Find where the given text appears and provide that cell's center as (X, Y) coordinate. 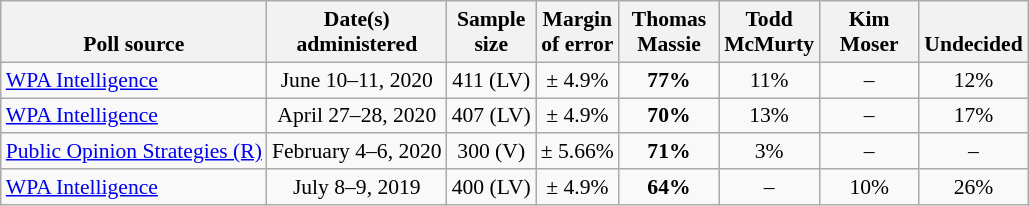
July 8–9, 2019 (357, 187)
400 (LV) (492, 187)
Public Opinion Strategies (R) (134, 152)
71% (669, 152)
Undecided (973, 32)
Samplesize (492, 32)
13% (769, 116)
ThomasMassie (669, 32)
70% (669, 116)
10% (869, 187)
ToddMcMurty (769, 32)
February 4–6, 2020 (357, 152)
11% (769, 80)
KimMoser (869, 32)
June 10–11, 2020 (357, 80)
411 (LV) (492, 80)
Poll source (134, 32)
Date(s)administered (357, 32)
77% (669, 80)
3% (769, 152)
Marginof error (578, 32)
407 (LV) (492, 116)
April 27–28, 2020 (357, 116)
26% (973, 187)
300 (V) (492, 152)
± 5.66% (578, 152)
12% (973, 80)
17% (973, 116)
64% (669, 187)
